Search for the cell housing the specified text and yield its [x, y] center coordinate. 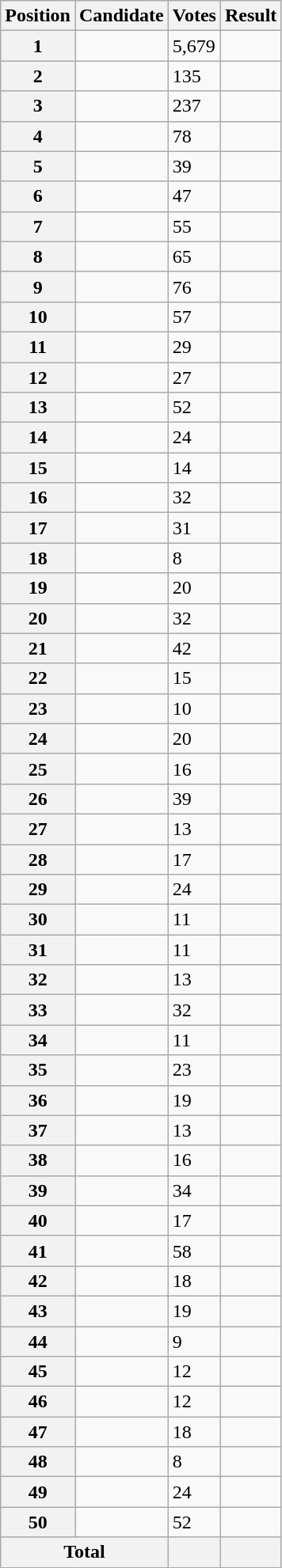
6 [38, 196]
22 [38, 678]
237 [194, 106]
135 [194, 76]
26 [38, 799]
44 [38, 1342]
Position [38, 16]
Total [85, 1552]
40 [38, 1221]
58 [194, 1251]
43 [38, 1311]
30 [38, 920]
36 [38, 1100]
55 [194, 226]
4 [38, 136]
37 [38, 1130]
25 [38, 769]
35 [38, 1070]
78 [194, 136]
57 [194, 317]
46 [38, 1402]
7 [38, 226]
21 [38, 648]
Result [250, 16]
38 [38, 1160]
Votes [194, 16]
76 [194, 287]
28 [38, 859]
33 [38, 1010]
1 [38, 46]
45 [38, 1372]
3 [38, 106]
5 [38, 166]
2 [38, 76]
48 [38, 1462]
49 [38, 1492]
Candidate [121, 16]
50 [38, 1522]
65 [194, 256]
5,679 [194, 46]
41 [38, 1251]
